Capture the cell that displays the provided text and extract its (x, y) central coordinate. 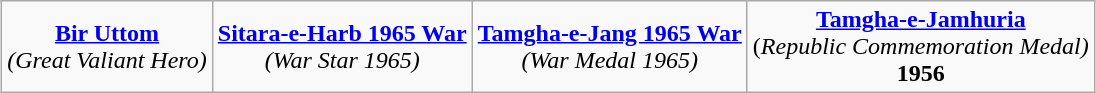
Sitara-e-Harb 1965 War(War Star 1965) (342, 47)
Tamgha-e-Jang 1965 War(War Medal 1965) (610, 47)
Bir Uttom(Great Valiant Hero) (108, 47)
Tamgha-e-Jamhuria(Republic Commemoration Medal)1956 (920, 47)
